Detect which cell encompasses the target text, then output its [x, y] center coordinate. 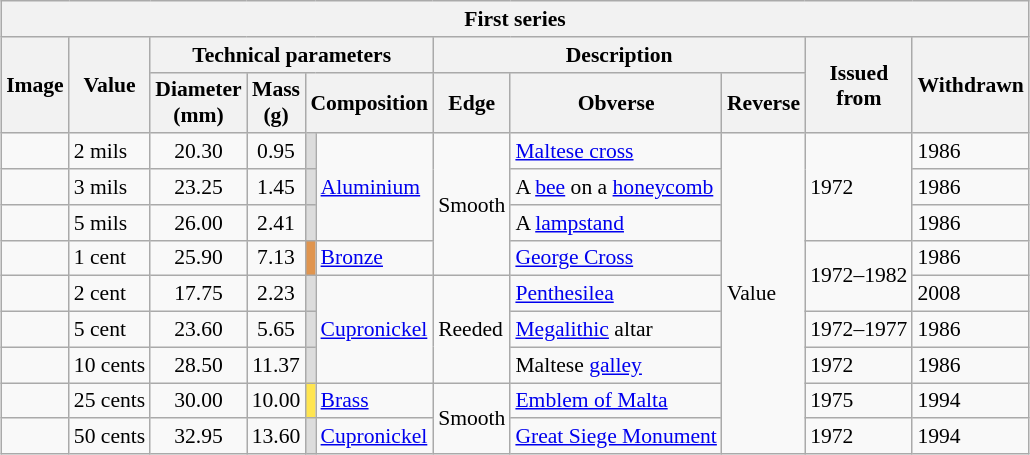
A lampstand [616, 222]
Megalithic altar [616, 329]
George Cross [616, 258]
2 cent [110, 294]
Penthesilea [616, 294]
2 mils [110, 151]
5.65 [276, 329]
Image [35, 84]
Edge [472, 102]
5 mils [110, 222]
First series [515, 19]
Mass(g) [276, 102]
Bronze [375, 258]
11.37 [276, 365]
1 cent [110, 258]
2008 [970, 294]
28.50 [198, 365]
1.45 [276, 187]
23.25 [198, 187]
2.23 [276, 294]
A bee on a honeycomb [616, 187]
Composition [369, 102]
Emblem of Malta [616, 400]
Brass [375, 400]
32.95 [198, 436]
Reeded [472, 330]
3 mils [110, 187]
Reverse [764, 102]
30.00 [198, 400]
2.41 [276, 222]
10 cents [110, 365]
25 cents [110, 400]
0.95 [276, 151]
Withdrawn [970, 84]
Issuedfrom [858, 84]
Maltese cross [616, 151]
Obverse [616, 102]
50 cents [110, 436]
10.00 [276, 400]
1975 [858, 400]
20.30 [198, 151]
23.60 [198, 329]
Description [619, 54]
Technical parameters [292, 54]
1972–1977 [858, 329]
Maltese galley [616, 365]
25.90 [198, 258]
1972–1982 [858, 276]
5 cent [110, 329]
Great Siege Monument [616, 436]
Diameter(mm) [198, 102]
17.75 [198, 294]
Aluminium [375, 186]
7.13 [276, 258]
13.60 [276, 436]
26.00 [198, 222]
